Find where the given text appears and provide that cell's center as [x, y] coordinate. 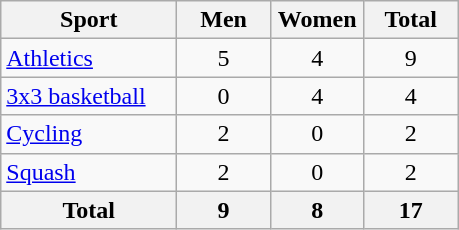
5 [224, 58]
8 [317, 210]
Sport [89, 20]
Men [224, 20]
3x3 basketball [89, 96]
Squash [89, 172]
Women [317, 20]
17 [411, 210]
Athletics [89, 58]
Cycling [89, 134]
